Output the (X, Y) coordinate of the center of the cell containing the given text.  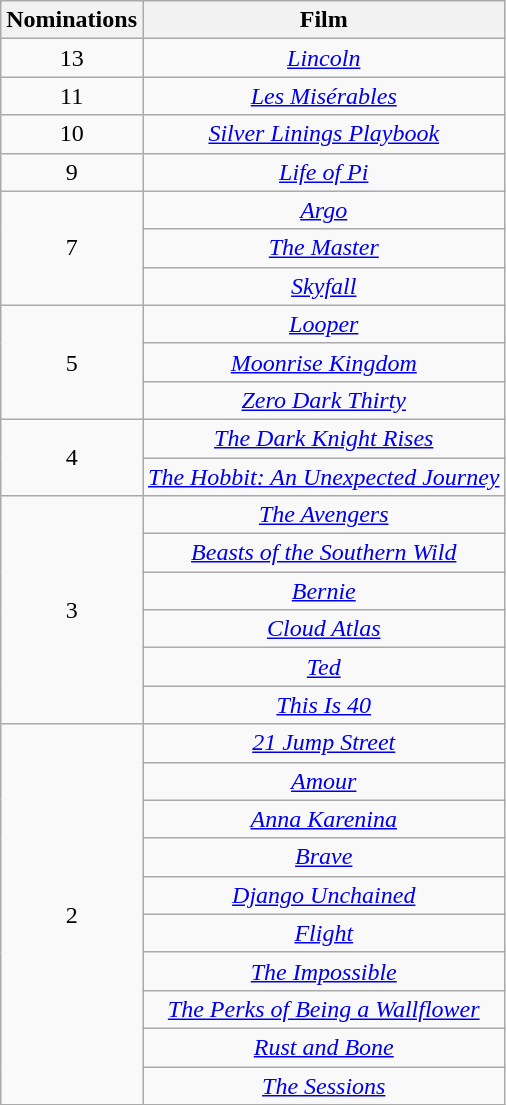
Beasts of the Southern Wild (324, 553)
5 (72, 362)
Film (324, 20)
This Is 40 (324, 705)
10 (72, 134)
13 (72, 58)
The Sessions (324, 1085)
2 (72, 914)
Flight (324, 933)
21 Jump Street (324, 743)
9 (72, 172)
Rust and Bone (324, 1047)
Amour (324, 781)
Anna Karenina (324, 819)
The Perks of Being a Wallflower (324, 1009)
Nominations (72, 20)
The Master (324, 248)
Looper (324, 324)
The Avengers (324, 515)
3 (72, 610)
The Dark Knight Rises (324, 438)
11 (72, 96)
Bernie (324, 591)
Les Misérables (324, 96)
The Impossible (324, 971)
Cloud Atlas (324, 629)
Brave (324, 857)
7 (72, 248)
Moonrise Kingdom (324, 362)
Argo (324, 210)
Life of Pi (324, 172)
Skyfall (324, 286)
Django Unchained (324, 895)
Lincoln (324, 58)
The Hobbit: An Unexpected Journey (324, 477)
4 (72, 457)
Silver Linings Playbook (324, 134)
Zero Dark Thirty (324, 400)
Ted (324, 667)
